Output the (x, y) coordinate of the center of the cell containing the given text.  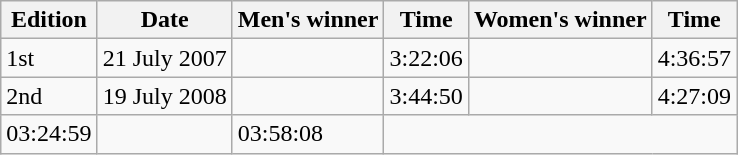
Men's winner (308, 20)
1st (49, 58)
21 July 2007 (164, 58)
Date (164, 20)
19 July 2008 (164, 96)
03:24:59 (49, 134)
Women's winner (560, 20)
2nd (49, 96)
3:44:50 (426, 96)
Edition (49, 20)
4:27:09 (694, 96)
4:36:57 (694, 58)
03:58:08 (308, 134)
3:22:06 (426, 58)
